Return the [x, y] coordinate for the center point of the cell that contains the specified text.  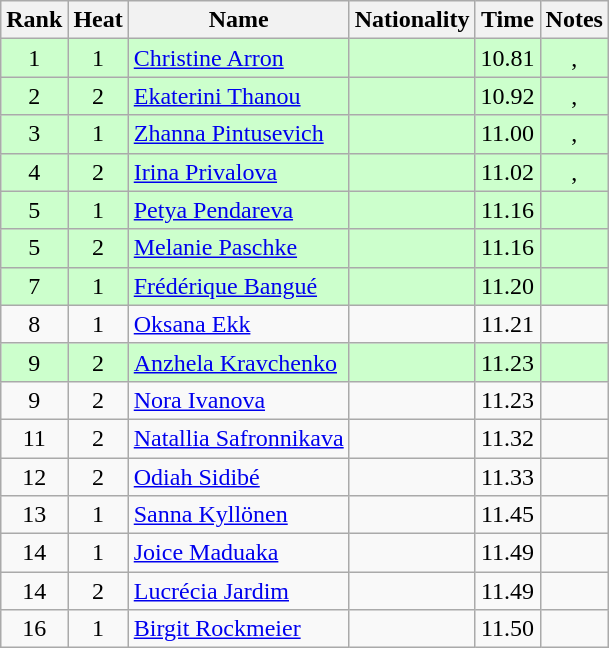
Birgit Rockmeier [238, 629]
3 [34, 134]
Name [238, 20]
Nationality [412, 20]
Petya Pendareva [238, 210]
11.50 [508, 629]
Melanie Paschke [238, 248]
Odiah Sidibé [238, 477]
Notes [574, 20]
11.21 [508, 324]
Zhanna Pintusevich [238, 134]
Natallia Safronnikava [238, 438]
8 [34, 324]
4 [34, 172]
16 [34, 629]
Anzhela Kravchenko [238, 362]
Ekaterini Thanou [238, 96]
10.81 [508, 58]
Sanna Kyllönen [238, 515]
11.00 [508, 134]
Frédérique Bangué [238, 286]
11.45 [508, 515]
Joice Maduaka [238, 553]
Time [508, 20]
Heat [98, 20]
Christine Arron [238, 58]
Oksana Ekk [238, 324]
Rank [34, 20]
11.32 [508, 438]
11.33 [508, 477]
Lucrécia Jardim [238, 591]
11.20 [508, 286]
Nora Ivanova [238, 400]
10.92 [508, 96]
11 [34, 438]
12 [34, 477]
11.02 [508, 172]
Irina Privalova [238, 172]
13 [34, 515]
7 [34, 286]
